From the cell containing the given text, extract its center point as (x, y) coordinate. 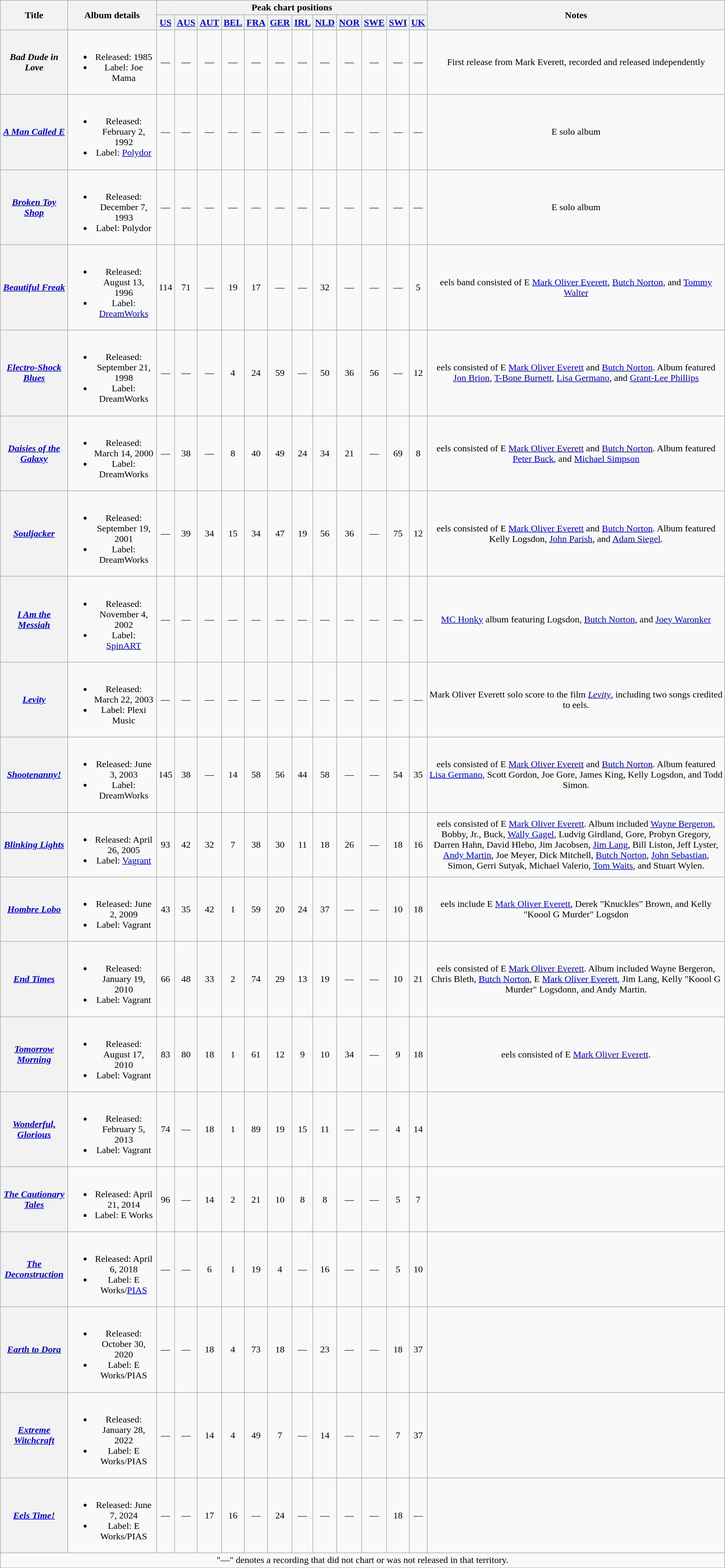
Released: November 4, 2002Label: SpinART (112, 619)
IRL (302, 22)
93 (166, 845)
FRA (256, 22)
80 (186, 1054)
Notes (576, 15)
Broken Toy Shop (34, 207)
Blinking Lights (34, 845)
Wonderful, Glorious (34, 1129)
83 (166, 1054)
40 (256, 453)
Electro-Shock Blues (34, 373)
Beautiful Freak (34, 287)
A Man Called E (34, 132)
GER (280, 22)
Album details (112, 15)
Released: February 5, 2013Label: Vagrant (112, 1129)
96 (166, 1199)
114 (166, 287)
75 (398, 533)
Released: 1985Label: Joe Mama (112, 62)
26 (349, 845)
145 (166, 775)
6 (210, 1269)
Released: December 7, 1993Label: Polydor (112, 207)
Bad Dude in Love (34, 62)
61 (256, 1054)
AUT (210, 22)
Mark Oliver Everett solo score to the film Levity, including two songs credited to eels. (576, 699)
71 (186, 287)
eels include E Mark Oliver Everett, Derek "Knuckles" Brown, and Kelly "Koool G Murder" Logsdon (576, 910)
Released: March 14, 2000Label: DreamWorks (112, 453)
Souljacker (34, 533)
54 (398, 775)
eels consisted of E Mark Oliver Everett and Butch Norton. Album featured Kelly Logsdon, John Parish, and Adam Siegel. (576, 533)
eels consisted of E Mark Oliver Everett and Butch Norton. Album featured Jon Brion, T-Bone Burnett, Lisa Germano, and Grant-Lee Phillips (576, 373)
Tomorrow Morning (34, 1054)
NLD (325, 22)
SWE (374, 22)
Released: April 21, 2014Label: E Works (112, 1199)
BEL (233, 22)
Hombre Lobo (34, 910)
23 (325, 1349)
Levity (34, 699)
33 (210, 979)
29 (280, 979)
SWI (398, 22)
30 (280, 845)
Daisies of the Galaxy (34, 453)
End Times (34, 979)
Released: August 13, 1996Label: DreamWorks (112, 287)
73 (256, 1349)
Released: June 7, 2024Label: E Works/PIAS (112, 1515)
AUS (186, 22)
Released: June 3, 2003Label: DreamWorks (112, 775)
Released: October 30, 2020Label: E Works/PIAS (112, 1349)
48 (186, 979)
Released: January 19, 2010Label: Vagrant (112, 979)
UK (418, 22)
Released: June 2, 2009Label: Vagrant (112, 910)
eels consisted of E Mark Oliver Everett and Butch Norton. Album featured Peter Buck, and Michael Simpson (576, 453)
Eels Time! (34, 1515)
43 (166, 910)
MC Honky album featuring Logsdon, Butch Norton, and Joey Waronker (576, 619)
First release from Mark Everett, recorded and released independently (576, 62)
Released: April 26, 2005Label: Vagrant (112, 845)
47 (280, 533)
89 (256, 1129)
Released: August 17, 2010Label: Vagrant (112, 1054)
Released: April 6, 2018Label: E Works/PIAS (112, 1269)
Title (34, 15)
US (166, 22)
39 (186, 533)
50 (325, 373)
Extreme Witchcraft (34, 1435)
The Cautionary Tales (34, 1199)
66 (166, 979)
The Deconstruction (34, 1269)
20 (280, 910)
Earth to Dora (34, 1349)
Released: January 28, 2022Label: E Works/PIAS (112, 1435)
Released: March 22, 2003Label: Plexi Music (112, 699)
eels band consisted of E Mark Oliver Everett, Butch Norton, and Tommy Walter (576, 287)
13 (302, 979)
44 (302, 775)
eels consisted of E Mark Oliver Everett. (576, 1054)
Released: September 21, 1998Label: DreamWorks (112, 373)
69 (398, 453)
Shootenanny! (34, 775)
"—" denotes a recording that did not chart or was not released in that territory. (362, 1560)
Released: September 19, 2001Label: DreamWorks (112, 533)
Peak chart positions (292, 8)
Released: February 2, 1992Label: Polydor (112, 132)
NOR (349, 22)
I Am the Messiah (34, 619)
